Return [x, y] of the center of cell containing provided text 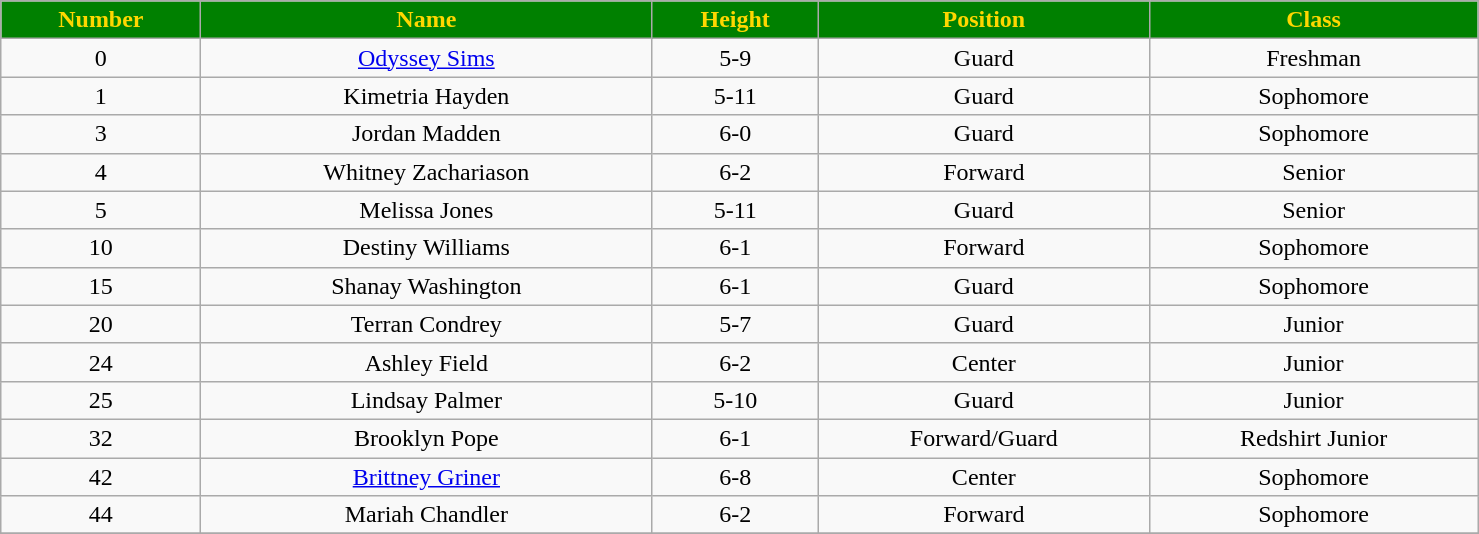
Brooklyn Pope [426, 438]
42 [101, 477]
Class [1314, 20]
4 [101, 172]
Name [426, 20]
Melissa Jones [426, 210]
6-0 [736, 134]
0 [101, 58]
Redshirt Junior [1314, 438]
Freshman [1314, 58]
3 [101, 134]
5-10 [736, 400]
6-8 [736, 477]
Jordan Madden [426, 134]
Number [101, 20]
5-9 [736, 58]
Mariah Chandler [426, 515]
Height [736, 20]
Position [984, 20]
Forward/Guard [984, 438]
Shanay Washington [426, 286]
32 [101, 438]
24 [101, 362]
Whitney Zachariason [426, 172]
Odyssey Sims [426, 58]
Destiny Williams [426, 248]
Kimetria Hayden [426, 96]
15 [101, 286]
1 [101, 96]
25 [101, 400]
10 [101, 248]
5-7 [736, 324]
Ashley Field [426, 362]
20 [101, 324]
5 [101, 210]
Brittney Griner [426, 477]
44 [101, 515]
Lindsay Palmer [426, 400]
Terran Condrey [426, 324]
